Extract the (X, Y) coordinate from the center of the cell holding the provided text.  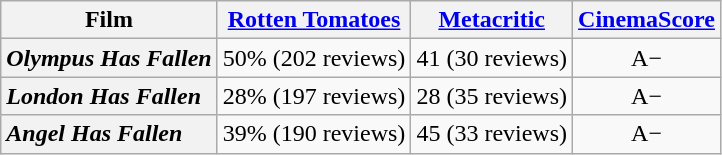
45 (33 reviews) (492, 134)
Metacritic (492, 20)
39% (190 reviews) (314, 134)
50% (202 reviews) (314, 58)
28% (197 reviews) (314, 96)
CinemaScore (647, 20)
Angel Has Fallen (109, 134)
41 (30 reviews) (492, 58)
London Has Fallen (109, 96)
Olympus Has Fallen (109, 58)
Film (109, 20)
28 (35 reviews) (492, 96)
Rotten Tomatoes (314, 20)
